From the cell containing the given text, extract its center point as [X, Y] coordinate. 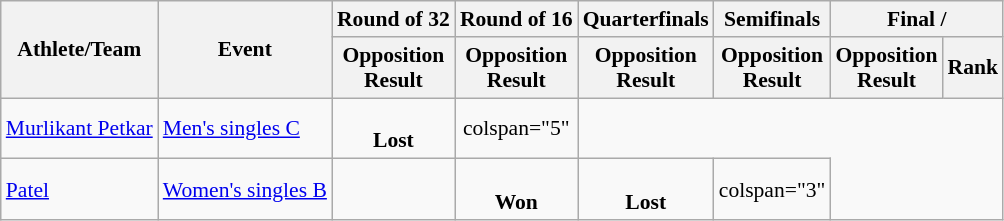
Round of 32 [394, 19]
Final / [916, 19]
Rank [974, 68]
colspan="5" [516, 128]
Event [245, 50]
Athlete/Team [80, 50]
Round of 16 [516, 19]
Patel [80, 190]
Quarterfinals [646, 19]
colspan="3" [772, 190]
Men's singles C [245, 128]
Won [516, 190]
Murlikant Petkar [80, 128]
Women's singles B [245, 190]
Semifinals [772, 19]
